Return the (X, Y) coordinate for the center point of the cell that contains the specified text.  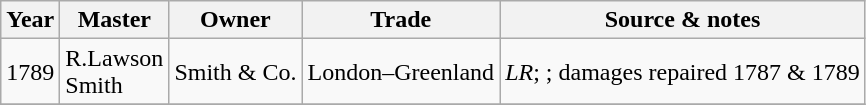
R.LawsonSmith (114, 72)
Source & notes (683, 20)
Master (114, 20)
LR; ; damages repaired 1787 & 1789 (683, 72)
London–Greenland (401, 72)
Year (30, 20)
Smith & Co. (236, 72)
1789 (30, 72)
Trade (401, 20)
Owner (236, 20)
